Provide the (X, Y) coordinate of the cell's center where the given text is located.  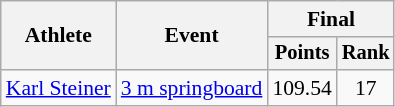
Event (192, 36)
3 m springboard (192, 88)
Karl Steiner (58, 88)
Points (302, 54)
109.54 (302, 88)
17 (366, 88)
Final (330, 19)
Rank (366, 54)
Athlete (58, 36)
